Detect which cell encompasses the target text, then output its [x, y] center coordinate. 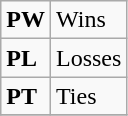
Losses [88, 58]
Wins [88, 20]
Ties [88, 96]
PL [26, 58]
PW [26, 20]
PT [26, 96]
